For the text-containing cell, return its midpoint in (x, y) coordinate format. 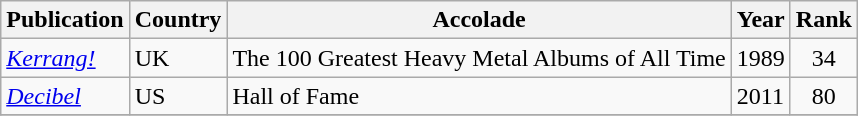
Accolade (479, 20)
UK (178, 58)
Country (178, 20)
The 100 Greatest Heavy Metal Albums of All Time (479, 58)
Publication (65, 20)
34 (824, 58)
1989 (760, 58)
Kerrang! (65, 58)
Hall of Fame (479, 96)
Rank (824, 20)
Year (760, 20)
2011 (760, 96)
80 (824, 96)
Decibel (65, 96)
US (178, 96)
